Locate the cell with the specified text and output its (X, Y) center coordinate. 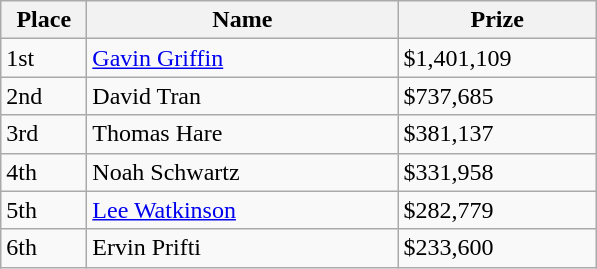
Name (242, 20)
Noah Schwartz (242, 172)
1st (44, 58)
5th (44, 210)
$381,137 (498, 134)
$233,600 (498, 248)
$737,685 (498, 96)
Prize (498, 20)
4th (44, 172)
$282,779 (498, 210)
$331,958 (498, 172)
Ervin Prifti (242, 248)
Lee Watkinson (242, 210)
Place (44, 20)
6th (44, 248)
David Tran (242, 96)
2nd (44, 96)
Gavin Griffin (242, 58)
3rd (44, 134)
$1,401,109 (498, 58)
Thomas Hare (242, 134)
